Return [X, Y] of the center of cell containing provided text 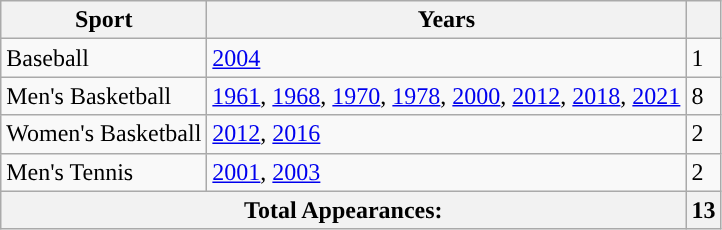
Sport [104, 20]
2001, 2003 [446, 172]
Total Appearances: [344, 210]
2012, 2016 [446, 134]
Men's Basketball [104, 96]
Baseball [104, 58]
Years [446, 20]
Men's Tennis [104, 172]
13 [704, 210]
8 [704, 96]
2004 [446, 58]
1 [704, 58]
1961, 1968, 1970, 1978, 2000, 2012, 2018, 2021 [446, 96]
Women's Basketball [104, 134]
